Determine the (x, y) coordinate at the center of the cell enclosing the given text.  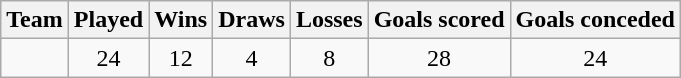
Team (35, 20)
Goals scored (439, 20)
Wins (181, 20)
12 (181, 58)
4 (252, 58)
Played (108, 20)
Draws (252, 20)
Losses (329, 20)
28 (439, 58)
Goals conceded (595, 20)
8 (329, 58)
